For the text-containing cell, return its midpoint in (x, y) coordinate format. 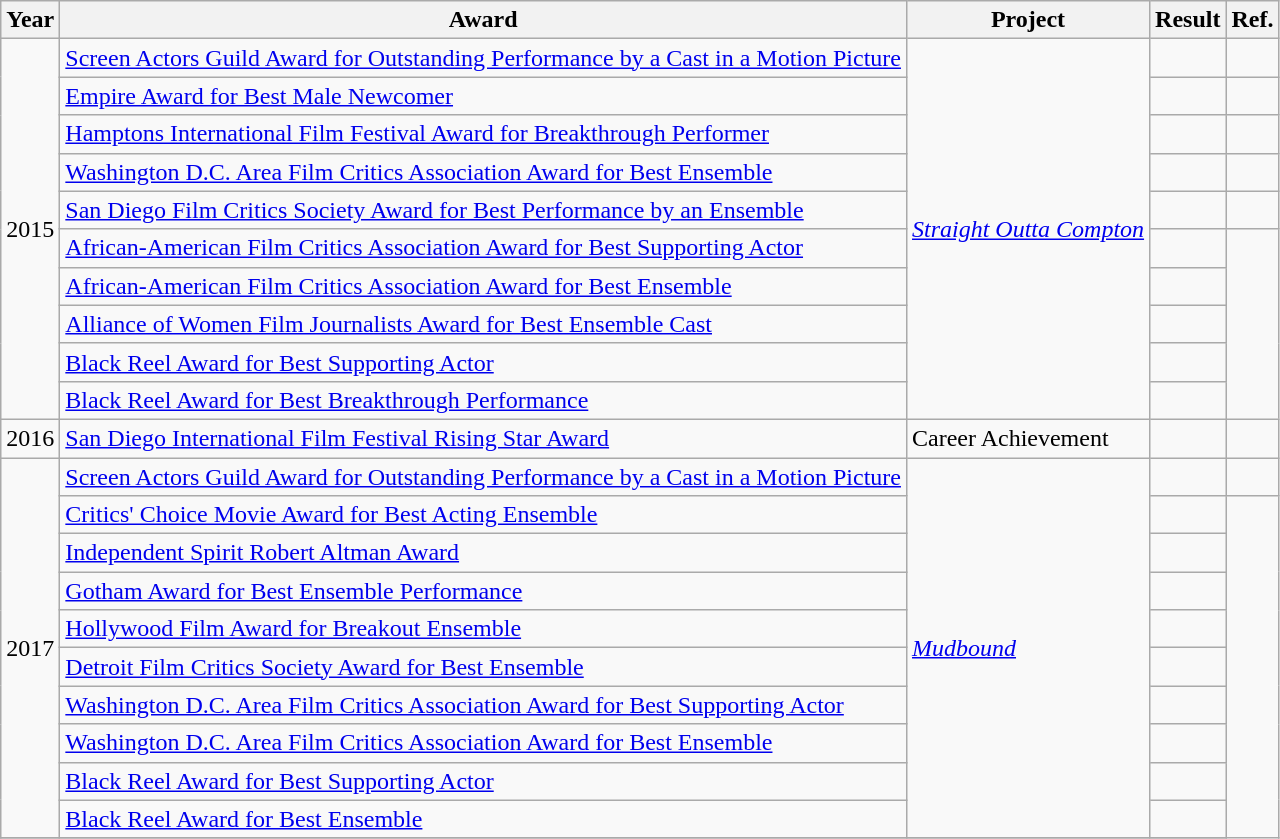
Year (30, 20)
Detroit Film Critics Society Award for Best Ensemble (484, 667)
Hollywood Film Award for Breakout Ensemble (484, 629)
African-American Film Critics Association Award for Best Supporting Actor (484, 248)
2015 (30, 230)
Ref. (1252, 20)
Black Reel Award for Best Ensemble (484, 819)
Result (1188, 20)
Washington D.C. Area Film Critics Association Award for Best Supporting Actor (484, 705)
San Diego Film Critics Society Award for Best Performance by an Ensemble (484, 210)
Straight Outta Compton (1028, 230)
Project (1028, 20)
2016 (30, 438)
2017 (30, 648)
Mudbound (1028, 648)
African-American Film Critics Association Award for Best Ensemble (484, 286)
Career Achievement (1028, 438)
San Diego International Film Festival Rising Star Award (484, 438)
Award (484, 20)
Alliance of Women Film Journalists Award for Best Ensemble Cast (484, 324)
Independent Spirit Robert Altman Award (484, 553)
Gotham Award for Best Ensemble Performance (484, 591)
Empire Award for Best Male Newcomer (484, 96)
Critics' Choice Movie Award for Best Acting Ensemble (484, 515)
Hamptons International Film Festival Award for Breakthrough Performer (484, 134)
Black Reel Award for Best Breakthrough Performance (484, 400)
